Detect which cell encompasses the target text, then output its [x, y] center coordinate. 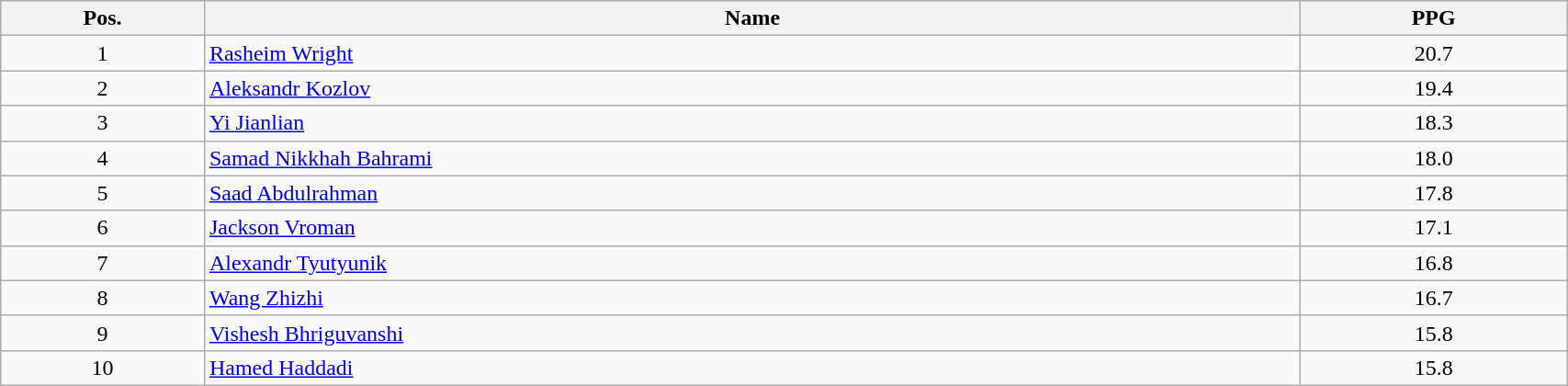
10 [103, 368]
Samad Nikkhah Bahrami [751, 158]
Name [751, 18]
Yi Jianlian [751, 123]
Rasheim Wright [751, 53]
3 [103, 123]
8 [103, 298]
PPG [1434, 18]
Aleksandr Kozlov [751, 88]
18.0 [1434, 158]
6 [103, 228]
4 [103, 158]
16.8 [1434, 263]
2 [103, 88]
9 [103, 333]
Pos. [103, 18]
Wang Zhizhi [751, 298]
20.7 [1434, 53]
Alexandr Tyutyunik [751, 263]
17.8 [1434, 193]
5 [103, 193]
Vishesh Bhriguvanshi [751, 333]
17.1 [1434, 228]
16.7 [1434, 298]
18.3 [1434, 123]
Saad Abdulrahman [751, 193]
Jackson Vroman [751, 228]
19.4 [1434, 88]
7 [103, 263]
1 [103, 53]
Hamed Haddadi [751, 368]
